Search for the cell housing the specified text and yield its (X, Y) center coordinate. 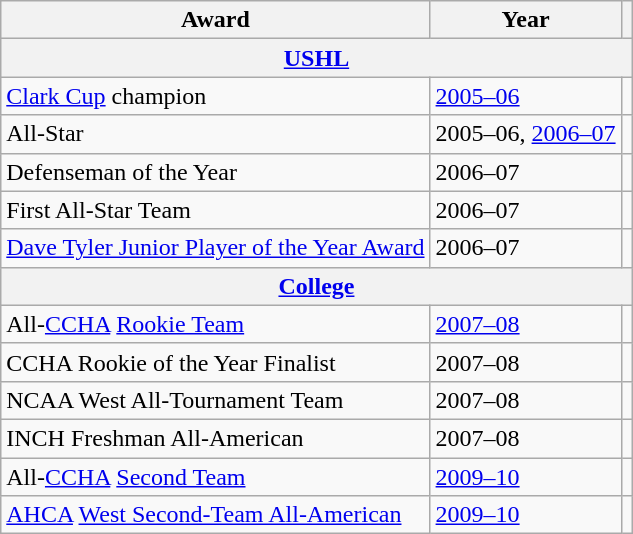
NCAA West All-Tournament Team (216, 400)
AHCA West Second-Team All-American (216, 515)
All-CCHA Rookie Team (216, 324)
Year (526, 20)
2005–06 (526, 96)
INCH Freshman All-American (216, 438)
Clark Cup champion (216, 96)
Dave Tyler Junior Player of the Year Award (216, 248)
All-CCHA Second Team (216, 477)
All-Star (216, 134)
First All-Star Team (216, 210)
USHL (316, 58)
CCHA Rookie of the Year Finalist (216, 362)
Defenseman of the Year (216, 172)
College (316, 286)
2005–06, 2006–07 (526, 134)
Award (216, 20)
